Identify which cell holds the provided text, then report its (x, y) central coordinate. 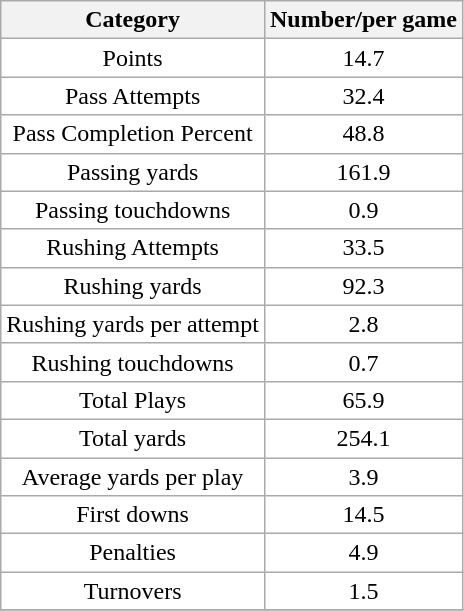
3.9 (363, 477)
Penalties (133, 553)
Turnovers (133, 591)
Points (133, 58)
Number/per game (363, 20)
Rushing yards per attempt (133, 324)
Rushing Attempts (133, 248)
Rushing touchdowns (133, 362)
Average yards per play (133, 477)
65.9 (363, 400)
32.4 (363, 96)
Pass Attempts (133, 96)
0.9 (363, 210)
48.8 (363, 134)
Pass Completion Percent (133, 134)
1.5 (363, 591)
Total yards (133, 438)
14.5 (363, 515)
Total Plays (133, 400)
254.1 (363, 438)
First downs (133, 515)
2.8 (363, 324)
92.3 (363, 286)
4.9 (363, 553)
33.5 (363, 248)
161.9 (363, 172)
Passing touchdowns (133, 210)
Rushing yards (133, 286)
14.7 (363, 58)
Category (133, 20)
Passing yards (133, 172)
0.7 (363, 362)
